Identify which cell holds the provided text, then report its [X, Y] central coordinate. 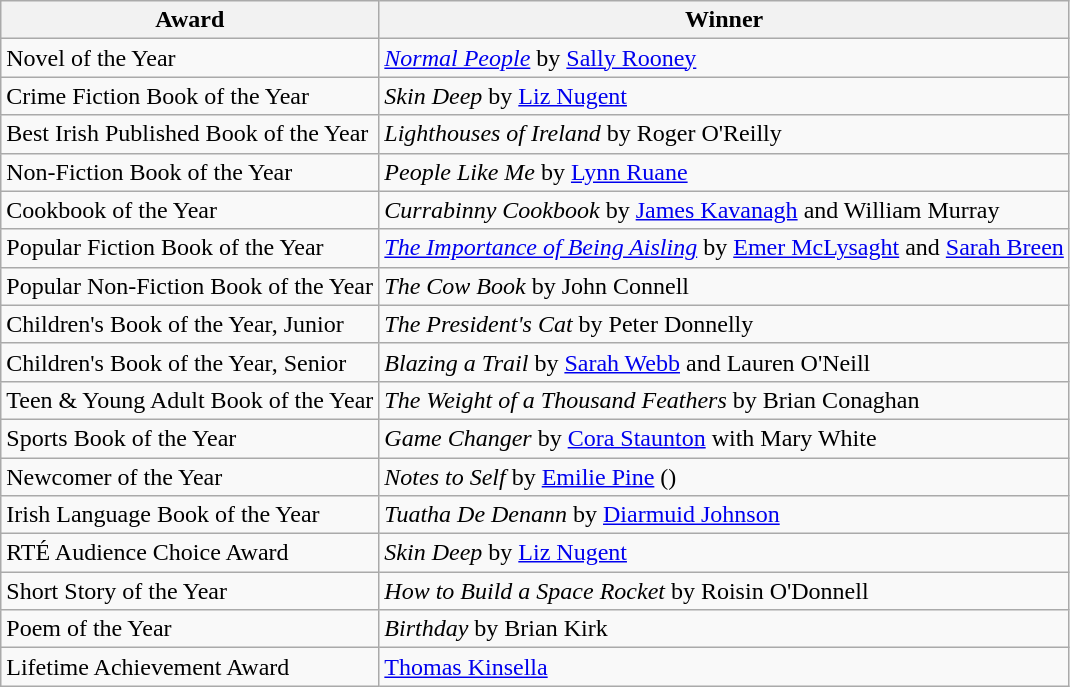
The Cow Book by John Connell [724, 286]
Poem of the Year [190, 629]
Sports Book of the Year [190, 438]
Lighthouses of Ireland by Roger O'Reilly [724, 134]
Tuatha De Denann by Diarmuid Johnson [724, 515]
How to Build a Space Rocket by Roisin O'Donnell [724, 591]
Teen & Young Adult Book of the Year [190, 400]
Best Irish Published Book of the Year [190, 134]
Newcomer of the Year [190, 477]
Notes to Self by Emilie Pine () [724, 477]
Non-Fiction Book of the Year [190, 172]
Birthday by Brian Kirk [724, 629]
Children's Book of the Year, Senior [190, 362]
Short Story of the Year [190, 591]
Popular Non-Fiction Book of the Year [190, 286]
The Weight of a Thousand Feathers by Brian Conaghan [724, 400]
RTÉ Audience Choice Award [190, 553]
Children's Book of the Year, Junior [190, 324]
Normal People by Sally Rooney [724, 58]
Winner [724, 20]
The Importance of Being Aisling by Emer McLysaght and Sarah Breen [724, 248]
People Like Me by Lynn Ruane [724, 172]
Blazing a Trail by Sarah Webb and Lauren O'Neill [724, 362]
Lifetime Achievement Award [190, 667]
The President's Cat by Peter Donnelly [724, 324]
Popular Fiction Book of the Year [190, 248]
Novel of the Year [190, 58]
Game Changer by Cora Staunton with Mary White [724, 438]
Award [190, 20]
Crime Fiction Book of the Year [190, 96]
Currabinny Cookbook by James Kavanagh and William Murray [724, 210]
Thomas Kinsella [724, 667]
Cookbook of the Year [190, 210]
Irish Language Book of the Year [190, 515]
